Find where the given text appears and provide that cell's center as (x, y) coordinate. 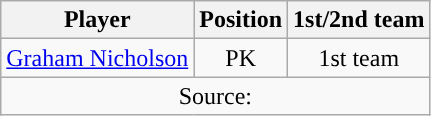
PK (241, 58)
1st team (359, 58)
1st/2nd team (359, 20)
Graham Nicholson (98, 58)
Source: (216, 96)
Player (98, 20)
Position (241, 20)
